Pinpoint the cell where the given text exists, returning its [x, y] midpoint coordinate. 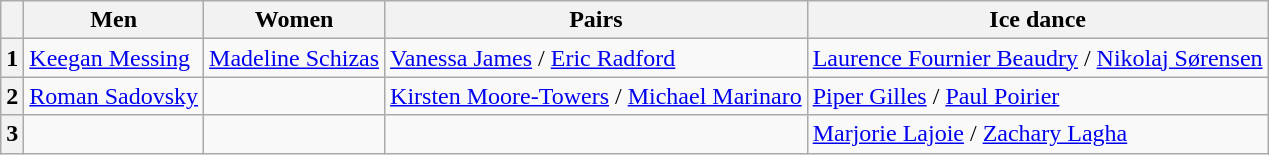
Madeline Schizas [294, 58]
Marjorie Lajoie / Zachary Lagha [1038, 134]
Kirsten Moore-Towers / Michael Marinaro [596, 96]
1 [12, 58]
Pairs [596, 20]
Men [114, 20]
Roman Sadovsky [114, 96]
Ice dance [1038, 20]
3 [12, 134]
Vanessa James / Eric Radford [596, 58]
Women [294, 20]
Piper Gilles / Paul Poirier [1038, 96]
Keegan Messing [114, 58]
2 [12, 96]
Laurence Fournier Beaudry / Nikolaj Sørensen [1038, 58]
